For the text-containing cell, return its midpoint in (x, y) coordinate format. 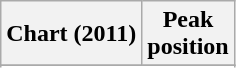
Chart (2011) (72, 34)
Peakposition (188, 34)
